Identify which cell holds the provided text, then report its [X, Y] central coordinate. 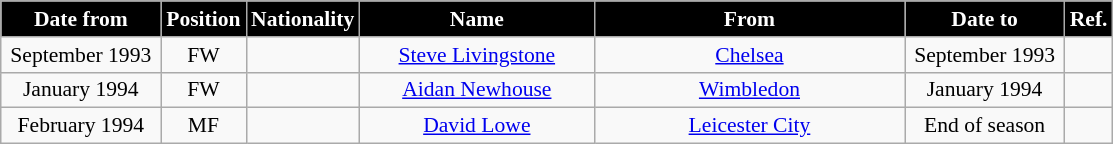
Chelsea [749, 55]
Aidan Newhouse [476, 90]
From [749, 19]
Leicester City [749, 126]
Ref. [1089, 19]
Name [476, 19]
Position [204, 19]
Nationality [302, 19]
February 1994 [81, 126]
David Lowe [476, 126]
Date from [81, 19]
End of season [985, 126]
Date to [985, 19]
Wimbledon [749, 90]
MF [204, 126]
Steve Livingstone [476, 55]
